Pinpoint the cell where the given text exists, returning its [x, y] midpoint coordinate. 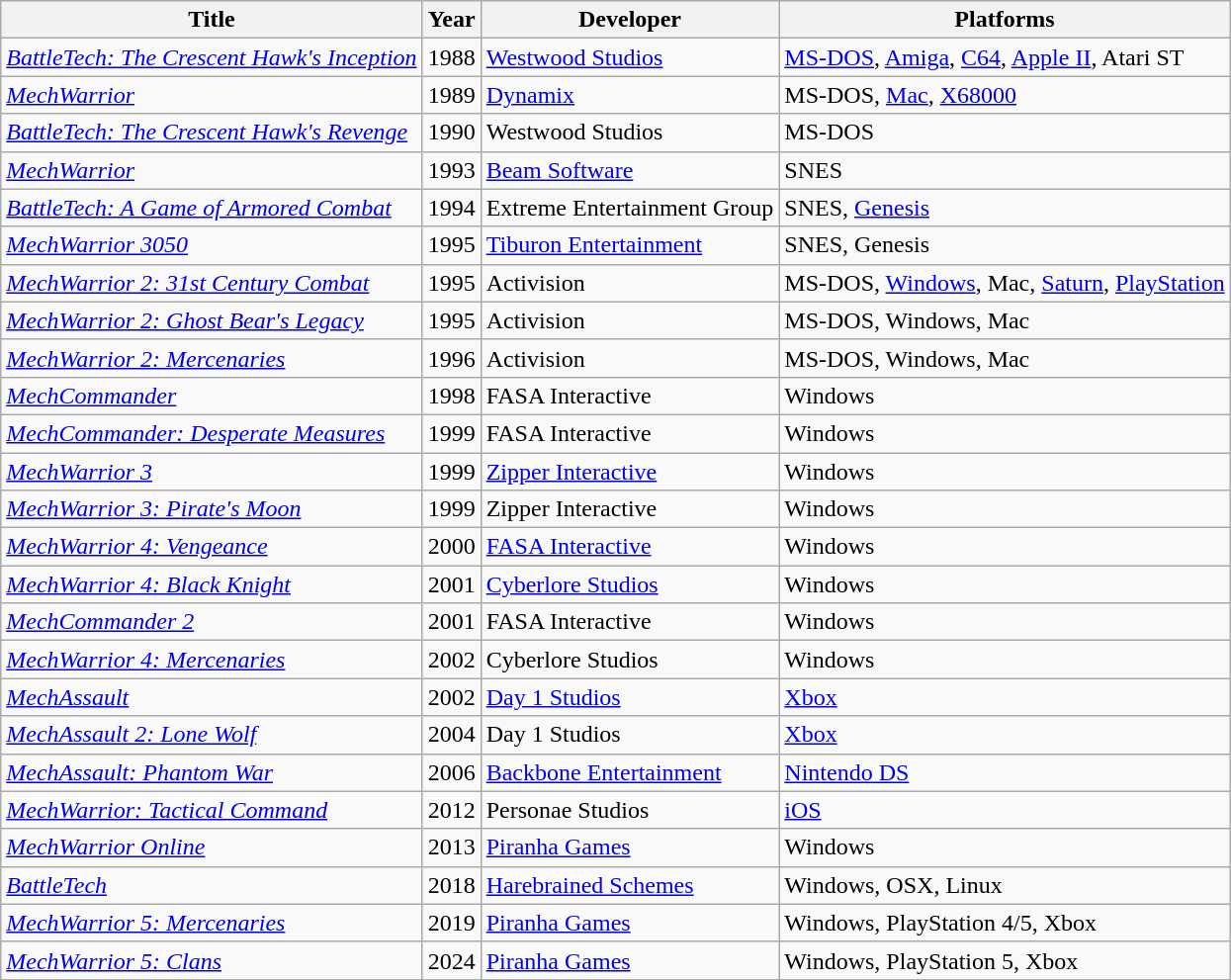
BattleTech: The Crescent Hawk's Revenge [212, 133]
1994 [451, 208]
1993 [451, 170]
MechWarrior 3: Pirate's Moon [212, 509]
Nintendo DS [1005, 772]
MechWarrior Online [212, 847]
Windows, PlayStation 4/5, Xbox [1005, 923]
Windows, PlayStation 5, Xbox [1005, 960]
MechWarrior 2: Ghost Bear's Legacy [212, 320]
1996 [451, 358]
MechAssault 2: Lone Wolf [212, 735]
Developer [630, 20]
Extreme Entertainment Group [630, 208]
MechWarrior 5: Clans [212, 960]
Tiburon Entertainment [630, 245]
MS-DOS, Mac, X68000 [1005, 95]
MechCommander 2 [212, 622]
MechWarrior 4: Vengeance [212, 547]
2019 [451, 923]
MechCommander: Desperate Measures [212, 433]
Title [212, 20]
2000 [451, 547]
1998 [451, 396]
Personae Studios [630, 810]
MechWarrior 2: 31st Century Combat [212, 283]
iOS [1005, 810]
2006 [451, 772]
1988 [451, 57]
MS-DOS [1005, 133]
MechWarrior 5: Mercenaries [212, 923]
2012 [451, 810]
MechWarrior 4: Black Knight [212, 584]
MechWarrior 2: Mercenaries [212, 358]
2018 [451, 885]
2013 [451, 847]
Beam Software [630, 170]
1990 [451, 133]
MechWarrior: Tactical Command [212, 810]
BattleTech: A Game of Armored Combat [212, 208]
MechWarrior 3050 [212, 245]
Windows, OSX, Linux [1005, 885]
MechWarrior 3 [212, 472]
BattleTech [212, 885]
Dynamix [630, 95]
2004 [451, 735]
MechWarrior 4: Mercenaries [212, 660]
MS-DOS, Amiga, C64, Apple II, Atari ST [1005, 57]
MechAssault [212, 697]
MS-DOS, Windows, Mac, Saturn, PlayStation [1005, 283]
MechCommander [212, 396]
Harebrained Schemes [630, 885]
Platforms [1005, 20]
2024 [451, 960]
BattleTech: The Crescent Hawk's Inception [212, 57]
SNES [1005, 170]
Backbone Entertainment [630, 772]
MechAssault: Phantom War [212, 772]
Year [451, 20]
1989 [451, 95]
